Determine the (x, y) coordinate at the center of the cell enclosing the given text.  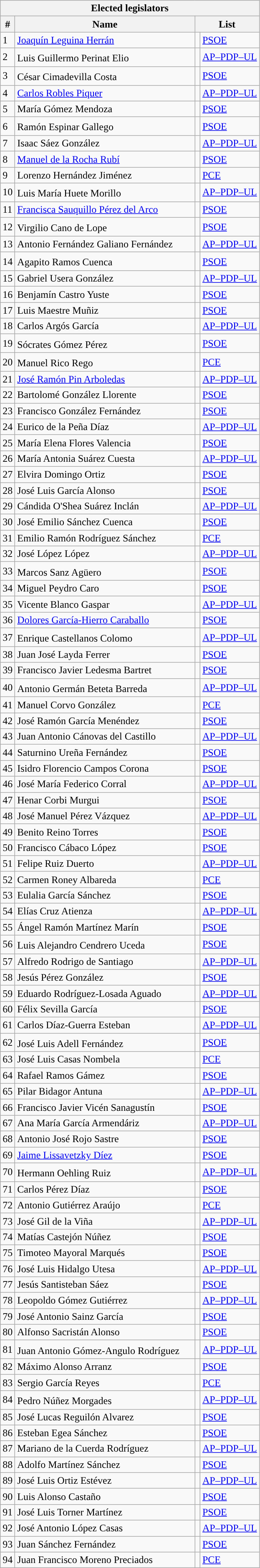
José Luis Ortiz Estévez (105, 1480)
Benjamín Castro Yuste (105, 294)
Agapito Ramos Cuenca (105, 261)
89 (8, 1480)
34 (8, 588)
List (227, 24)
Virgilio Cano de Lope (105, 227)
Manuel Rico Rego (105, 362)
Timoteo Mayoral Marqués (105, 1253)
38 (8, 654)
María Antonia Suárez Cuesta (105, 458)
Ramón Espinar Gallego (105, 126)
Carlos Robles Piquer (105, 93)
Pedro Núñez Morgades (105, 1400)
Carlos Díaz-Guerra Esteban (105, 1025)
80 (8, 1332)
Felipe Ruiz Duerto (105, 863)
Isaac Sáez González (105, 143)
José Antonio López Casas (105, 1528)
54 (8, 911)
Máximo Alonso Arranz (105, 1367)
Name (105, 24)
José Luis Adell Fernández (105, 1043)
Alfredo Rodrigo de Santiago (105, 961)
66 (8, 1107)
Luis Maestre Muñiz (105, 310)
José Manuel Pérez Vázquez (105, 816)
94 (8, 1560)
27 (8, 474)
José Ramón García Menéndez (105, 721)
70 (8, 1172)
Adolfo Martínez Sánchez (105, 1465)
87 (8, 1449)
Carlos Pérez Díaz (105, 1189)
67 (8, 1123)
19 (8, 344)
Luis María Huete Morillo (105, 193)
13 (8, 244)
José Antonio Sainz García (105, 1316)
1 (8, 40)
31 (8, 538)
51 (8, 863)
José Lucas Reguilón Alvarez (105, 1417)
José María Federico Corral (105, 784)
8 (8, 159)
75 (8, 1253)
Vicente Blanco Gaspar (105, 604)
21 (8, 379)
Joaquín Leguina Herrán (105, 40)
José Luis Casas Nombela (105, 1060)
Pilar Bidagor Antuna (105, 1091)
Juan Antonio Gómez-Angulo Rodríguez (105, 1350)
33 (8, 571)
Saturnino Ureña Fernández (105, 753)
Elvira Domingo Ortiz (105, 474)
6 (8, 126)
35 (8, 604)
43 (8, 737)
52 (8, 879)
Manuel de la Rocha Rubí (105, 159)
José López López (105, 554)
Henar Corbi Murgui (105, 800)
84 (8, 1400)
65 (8, 1091)
Félix Sevilla García (105, 1009)
48 (8, 816)
20 (8, 362)
22 (8, 395)
Juan José Layda Ferrer (105, 654)
Eurico de la Peña Díaz (105, 427)
Antonio Fernández Galiano Fernández (105, 244)
44 (8, 753)
77 (8, 1285)
Carlos Argós García (105, 326)
36 (8, 620)
# (8, 24)
Manuel Corvo González (105, 705)
88 (8, 1465)
71 (8, 1189)
16 (8, 294)
Isidro Florencio Campos Corona (105, 768)
Elected legislators (130, 8)
Juan Francisco Moreno Preciados (105, 1560)
55 (8, 927)
Jesús Santisteban Sáez (105, 1285)
47 (8, 800)
José Luis Torner Martínez (105, 1512)
32 (8, 554)
Luis Alonso Castaño (105, 1496)
Juan Antonio Cánovas del Castillo (105, 737)
68 (8, 1139)
72 (8, 1205)
23 (8, 411)
53 (8, 896)
30 (8, 522)
37 (8, 637)
Alfonso Sacristán Alonso (105, 1332)
Esteban Egea Sánchez (105, 1433)
17 (8, 310)
Antonio Germán Beteta Barreda (105, 687)
Antonio José Rojo Sastre (105, 1139)
76 (8, 1268)
José Gil de la Viña (105, 1221)
42 (8, 721)
41 (8, 705)
Rafael Ramos Gámez (105, 1075)
Gabriel Usera González (105, 279)
12 (8, 227)
Leopoldo Gómez Gutiérrez (105, 1301)
49 (8, 832)
Francisco González Fernández (105, 411)
Emilio Ramón Rodríguez Sánchez (105, 538)
28 (8, 490)
10 (8, 193)
15 (8, 279)
91 (8, 1512)
Bartolomé González Llorente (105, 395)
50 (8, 848)
Carmen Roney Albareda (105, 879)
Matías Castejón Núñez (105, 1237)
56 (8, 944)
45 (8, 768)
Hermann Oehling Ruiz (105, 1172)
7 (8, 143)
José Luis García Alonso (105, 490)
María Gómez Mendoza (105, 109)
4 (8, 93)
César Cimadevilla Costa (105, 76)
3 (8, 76)
14 (8, 261)
Francisco Cábaco López (105, 848)
José Ramón Pin Arboledas (105, 379)
62 (8, 1043)
60 (8, 1009)
Sergio García Reyes (105, 1382)
74 (8, 1237)
Luis Guillermo Perinat Elio (105, 58)
59 (8, 993)
Jesús Pérez González (105, 977)
83 (8, 1382)
Dolores García-Hierro Caraballo (105, 620)
26 (8, 458)
5 (8, 109)
79 (8, 1316)
José Luis Hidalgo Utesa (105, 1268)
Benito Reino Torres (105, 832)
Cándida O'Shea Suárez Inclán (105, 506)
39 (8, 670)
Enrique Castellanos Colomo (105, 637)
Ana María García Armendáriz (105, 1123)
81 (8, 1350)
73 (8, 1221)
69 (8, 1155)
57 (8, 961)
18 (8, 326)
64 (8, 1075)
Mariano de la Cuerda Rodríguez (105, 1449)
25 (8, 443)
Miguel Peydro Caro (105, 588)
Eulalia García Sánchez (105, 896)
Juan Sánchez Fernández (105, 1544)
93 (8, 1544)
Marcos Sanz Agüero (105, 571)
58 (8, 977)
Antonio Gutiérrez Araújo (105, 1205)
29 (8, 506)
María Elena Flores Valencia (105, 443)
9 (8, 175)
78 (8, 1301)
Luis Alejandro Cendrero Uceda (105, 944)
24 (8, 427)
63 (8, 1060)
Jaime Lissavetzky Díez (105, 1155)
2 (8, 58)
Francisco Javier Ledesma Bartret (105, 670)
Eduardo Rodríguez-Losada Aguado (105, 993)
82 (8, 1367)
Ángel Ramón Martínez Marín (105, 927)
Lorenzo Hernández Jiménez (105, 175)
86 (8, 1433)
Elías Cruz Atienza (105, 911)
61 (8, 1025)
Francisca Sauquillo Pérez del Arco (105, 209)
90 (8, 1496)
José Emilio Sánchez Cuenca (105, 522)
85 (8, 1417)
92 (8, 1528)
Sócrates Gómez Pérez (105, 344)
40 (8, 687)
46 (8, 784)
11 (8, 209)
Francisco Javier Vicén Sanagustín (105, 1107)
